Determine the (X, Y) coordinate at the center of the cell enclosing the given text.  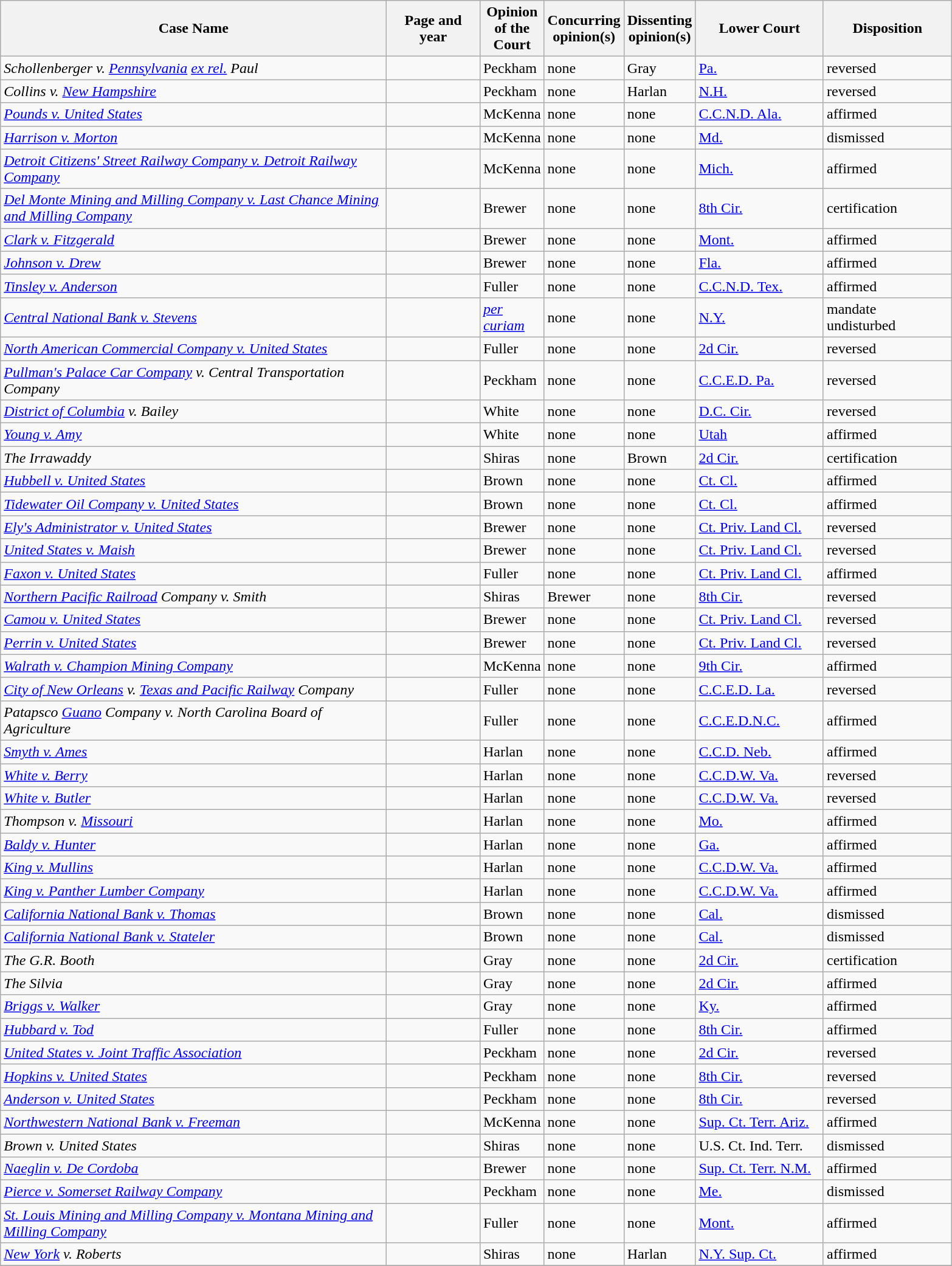
Md. (760, 137)
Pa. (760, 68)
Patapsco Guano Company v. North Carolina Board of Agriculture (193, 720)
Clark v. Fitzgerald (193, 240)
Pierce v. Somerset Railway Company (193, 1192)
9th Cir. (760, 666)
Utah (760, 435)
Sup. Ct. Terr. Ariz. (760, 1122)
Mo. (760, 822)
Collins v. New Hampshire (193, 91)
Detroit Citizens' Street Railway Company v. Detroit Railway Company (193, 169)
C.C.D. Neb. (760, 752)
Opinion of the Court (512, 29)
Hopkins v. United States (193, 1076)
C.C.E.D.N.C. (760, 720)
Johnson v. Drew (193, 263)
Del Monte Mining and Milling Company v. Last Chance Mining and Milling Company (193, 208)
White v. Berry (193, 775)
C.C.N.D. Ala. (760, 114)
New York v. Roberts (193, 1254)
Thompson v. Missouri (193, 822)
California National Bank v. Thomas (193, 914)
Ely's Administrator v. United States (193, 527)
Concurring opinion(s) (584, 29)
Central National Bank v. Stevens (193, 317)
Fla. (760, 263)
C.C.E.D. Pa. (760, 379)
Ga. (760, 845)
King v. Mullins (193, 868)
Camou v. United States (193, 620)
City of New Orleans v. Texas and Pacific Railway Company (193, 689)
Tinsley v. Anderson (193, 286)
N.H. (760, 91)
Young v. Amy (193, 435)
Faxon v. United States (193, 573)
United States v. Maish (193, 550)
King v. Panther Lumber Company (193, 891)
Case Name (193, 29)
The Silvia (193, 983)
Hubbard v. Tod (193, 1029)
Baldy v. Hunter (193, 845)
U.S. Ct. Ind. Terr. (760, 1145)
Me. (760, 1192)
Naeglin v. De Cordoba (193, 1169)
Dissenting opinion(s) (660, 29)
Mich. (760, 169)
St. Louis Mining and Milling Company v. Montana Mining and Milling Company (193, 1223)
Harrison v. Morton (193, 137)
Northern Pacific Railroad Company v. Smith (193, 597)
Schollenberger v. Pennsylvania ex rel. Paul (193, 68)
Lower Court (760, 29)
D.C. Cir. (760, 412)
Perrin v. United States (193, 643)
C.C.N.D. Tex. (760, 286)
mandate undisturbed (888, 317)
per curiam (512, 317)
The Irrawaddy (193, 458)
N.Y. (760, 317)
Northwestern National Bank v. Freeman (193, 1122)
N.Y. Sup. Ct. (760, 1254)
Pounds v. United States (193, 114)
Anderson v. United States (193, 1099)
Tidewater Oil Company v. United States (193, 504)
Disposition (888, 29)
Briggs v. Walker (193, 1006)
North American Commercial Company v. United States (193, 348)
Page and year (433, 29)
Ky. (760, 1006)
C.C.E.D. La. (760, 689)
United States v. Joint Traffic Association (193, 1053)
Hubbell v. United States (193, 481)
The G.R. Booth (193, 960)
California National Bank v. Stateler (193, 937)
White v. Butler (193, 798)
District of Columbia v. Bailey (193, 412)
Brown v. United States (193, 1145)
Pullman's Palace Car Company v. Central Transportation Company (193, 379)
Smyth v. Ames (193, 752)
Walrath v. Champion Mining Company (193, 666)
Sup. Ct. Terr. N.M. (760, 1169)
